Search for the cell housing the specified text and yield its (X, Y) center coordinate. 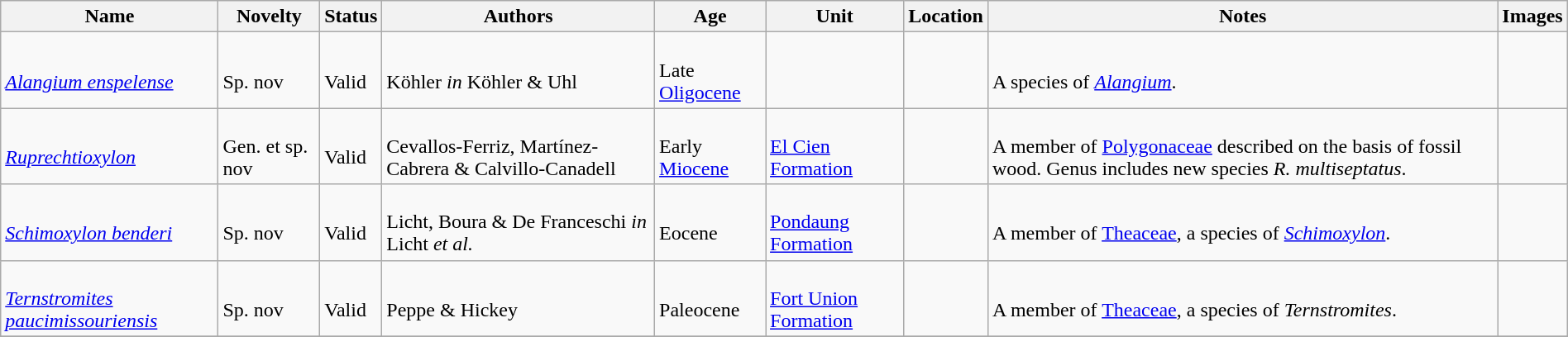
Name (109, 17)
Licht, Boura & De Franceschi in Licht et al. (519, 222)
A member of Theaceae, a species of Schimoxylon. (1242, 222)
Early Miocene (710, 146)
Ternstromites paucimissouriensis (109, 298)
Köhler in Köhler & Uhl (519, 70)
A member of Polygonaceae described on the basis of fossil wood. Genus includes new species R. multiseptatus. (1242, 146)
Cevallos-Ferriz, Martínez-Cabrera & Calvillo-Canadell (519, 146)
Paleocene (710, 298)
Eocene (710, 222)
Ruprechtioxylon (109, 146)
Images (1532, 17)
Gen. et sp. nov (270, 146)
Unit (835, 17)
Alangium enspelense (109, 70)
Location (946, 17)
Schimoxylon benderi (109, 222)
Status (351, 17)
Fort Union Formation (835, 298)
Age (710, 17)
A member of Theaceae, a species of Ternstromites. (1242, 298)
Notes (1242, 17)
Novelty (270, 17)
A species of Alangium. (1242, 70)
Peppe & Hickey (519, 298)
El Cien Formation (835, 146)
Late Oligocene (710, 70)
Pondaung Formation (835, 222)
Authors (519, 17)
